Detect which cell encompasses the target text, then output its [x, y] center coordinate. 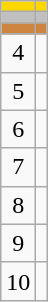
9 [18, 243]
8 [18, 205]
6 [18, 129]
10 [18, 281]
4 [18, 53]
5 [18, 91]
7 [18, 167]
